Detect which cell encompasses the target text, then output its (x, y) center coordinate. 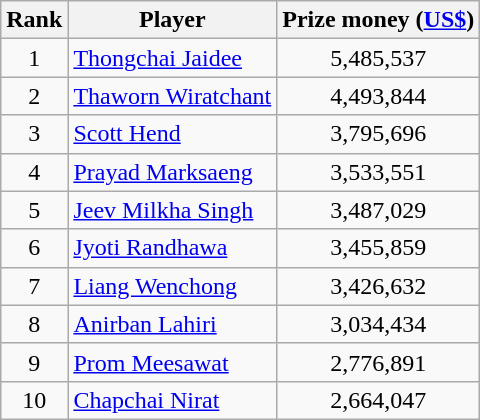
1 (34, 58)
8 (34, 324)
Scott Hend (172, 134)
3,426,632 (378, 286)
Liang Wenchong (172, 286)
Jyoti Randhawa (172, 248)
Chapchai Nirat (172, 400)
10 (34, 400)
3 (34, 134)
4 (34, 172)
6 (34, 248)
4,493,844 (378, 96)
2 (34, 96)
3,034,434 (378, 324)
3,533,551 (378, 172)
Player (172, 20)
Anirban Lahiri (172, 324)
Jeev Milkha Singh (172, 210)
3,455,859 (378, 248)
Prayad Marksaeng (172, 172)
Prom Meesawat (172, 362)
Thaworn Wiratchant (172, 96)
3,487,029 (378, 210)
2,776,891 (378, 362)
5,485,537 (378, 58)
2,664,047 (378, 400)
5 (34, 210)
Thongchai Jaidee (172, 58)
Rank (34, 20)
Prize money (US$) (378, 20)
7 (34, 286)
3,795,696 (378, 134)
9 (34, 362)
